Identify which cell holds the provided text, then report its [x, y] central coordinate. 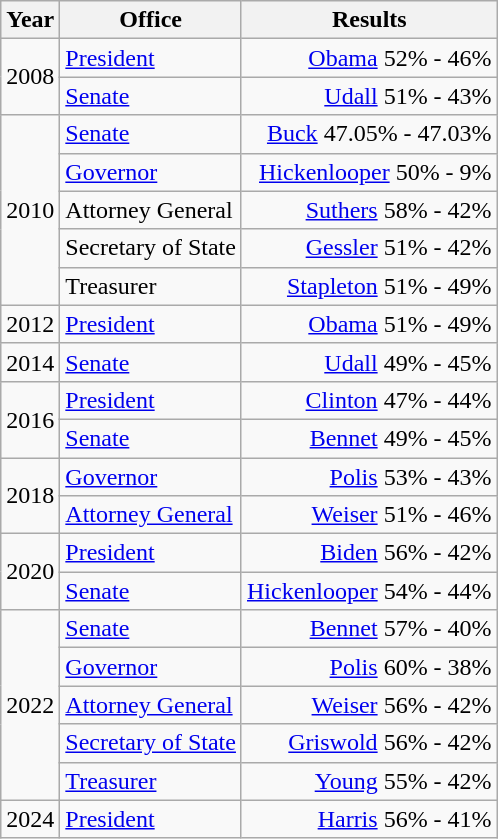
Clinton 47% - 44% [369, 400]
2018 [30, 496]
2020 [30, 572]
2016 [30, 419]
2022 [30, 705]
Udall 49% - 45% [369, 362]
2010 [30, 210]
2008 [30, 77]
Stapleton 51% - 49% [369, 286]
Year [30, 20]
Weiser 51% - 46% [369, 515]
Office [151, 20]
Buck 47.05% - 47.03% [369, 134]
2024 [30, 819]
Obama 51% - 49% [369, 324]
Gessler 51% - 42% [369, 248]
Suthers 58% - 42% [369, 210]
Griswold 56% - 42% [369, 743]
Bennet 57% - 40% [369, 629]
Udall 51% - 43% [369, 96]
Biden 56% - 42% [369, 553]
Hickenlooper 54% - 44% [369, 591]
2012 [30, 324]
Harris 56% - 41% [369, 819]
Obama 52% - 46% [369, 58]
Bennet 49% - 45% [369, 438]
Results [369, 20]
Polis 53% - 43% [369, 477]
2014 [30, 362]
Hickenlooper 50% - 9% [369, 172]
Young 55% - 42% [369, 781]
Weiser 56% - 42% [369, 705]
Polis 60% - 38% [369, 667]
